Detect which cell encompasses the target text, then output its (X, Y) center coordinate. 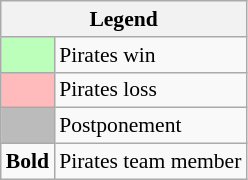
Pirates win (150, 55)
Legend (124, 19)
Bold (28, 162)
Pirates loss (150, 90)
Postponement (150, 126)
Pirates team member (150, 162)
